For the text-containing cell, return its midpoint in (x, y) coordinate format. 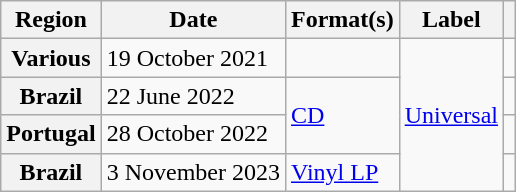
Date (193, 20)
Format(s) (342, 20)
28 October 2022 (193, 134)
3 November 2023 (193, 172)
19 October 2021 (193, 58)
Vinyl LP (342, 172)
Region (51, 20)
CD (342, 115)
Various (51, 58)
Universal (451, 115)
22 June 2022 (193, 96)
Portugal (51, 134)
Label (451, 20)
